Capture the cell that displays the provided text and extract its [x, y] central coordinate. 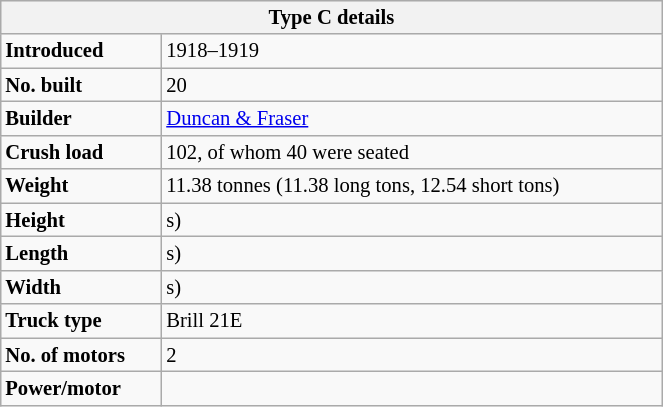
No. of motors [80, 355]
Duncan & Fraser [412, 119]
Builder [80, 119]
Length [80, 254]
102, of whom 40 were seated [412, 152]
Introduced [80, 51]
Weight [80, 186]
Brill 21E [412, 321]
2 [412, 355]
Height [80, 220]
1918–1919 [412, 51]
20 [412, 85]
Width [80, 287]
Type C details [331, 17]
No. built [80, 85]
Truck type [80, 321]
11.38 tonnes (11.38 long tons, 12.54 short tons) [412, 186]
Crush load [80, 152]
Power/motor [80, 389]
